Return the [x, y] coordinate for the center point of the cell that contains the specified text.  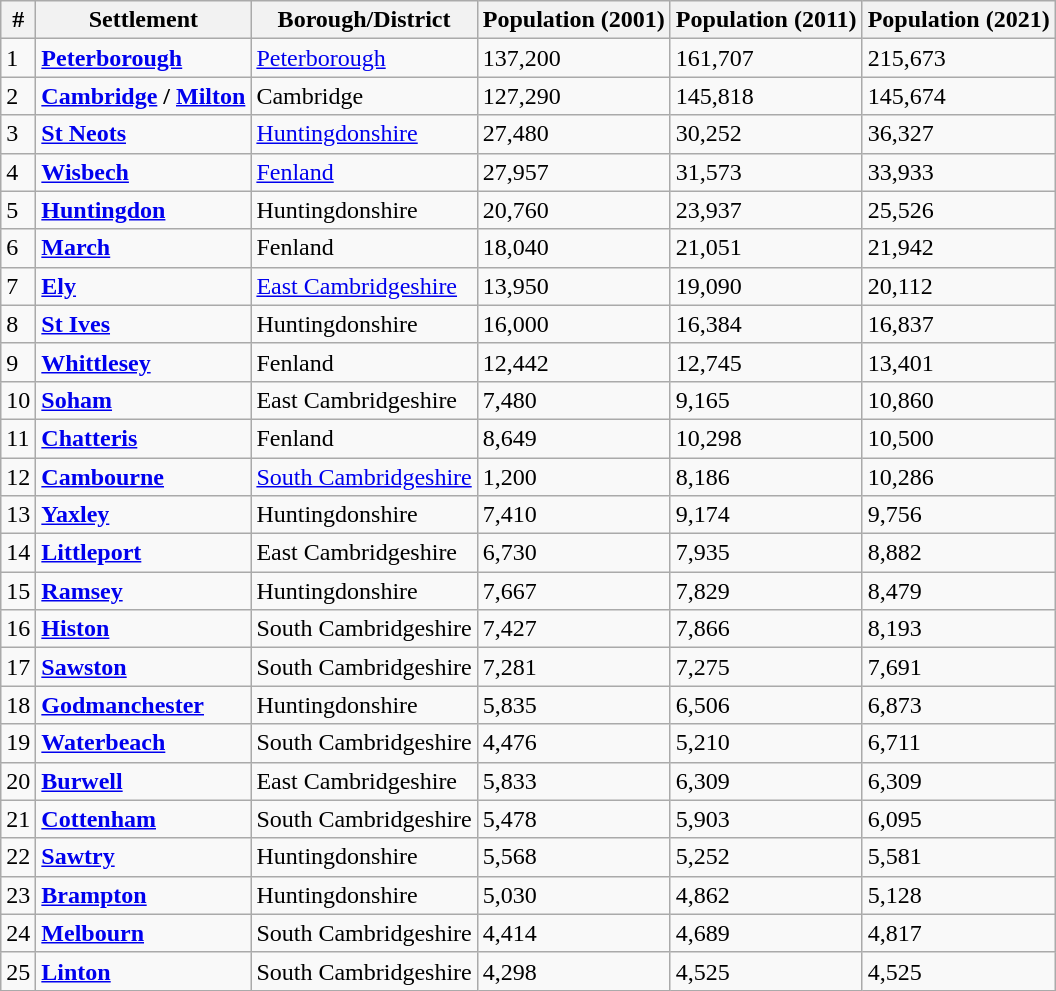
23,937 [766, 210]
13,950 [574, 286]
8 [18, 324]
21,942 [958, 248]
7,829 [766, 591]
215,673 [958, 58]
Sawtry [144, 857]
25 [18, 971]
16,384 [766, 324]
Cottenham [144, 819]
137,200 [574, 58]
10,500 [958, 438]
8,193 [958, 629]
Population (2021) [958, 20]
5,030 [574, 895]
Chatteris [144, 438]
7,935 [766, 553]
Settlement [144, 20]
Huntingdon [144, 210]
7,691 [958, 667]
10 [18, 400]
10,860 [958, 400]
6,730 [574, 553]
4,817 [958, 933]
4,298 [574, 971]
Sawston [144, 667]
6 [18, 248]
Cambridge / Milton [144, 96]
# [18, 20]
145,818 [766, 96]
9,174 [766, 515]
Cambridge [364, 96]
20,112 [958, 286]
16 [18, 629]
Histon [144, 629]
Godmanchester [144, 705]
St Ives [144, 324]
20,760 [574, 210]
18 [18, 705]
Melbourn [144, 933]
4,414 [574, 933]
19,090 [766, 286]
22 [18, 857]
127,290 [574, 96]
Linton [144, 971]
16,000 [574, 324]
21 [18, 819]
24 [18, 933]
8,649 [574, 438]
5,128 [958, 895]
5 [18, 210]
7,667 [574, 591]
Yaxley [144, 515]
8,882 [958, 553]
36,327 [958, 134]
March [144, 248]
Borough/District [364, 20]
Brampton [144, 895]
2 [18, 96]
1 [18, 58]
St Neots [144, 134]
14 [18, 553]
10,298 [766, 438]
Population (2011) [766, 20]
17 [18, 667]
1,200 [574, 477]
4,689 [766, 933]
12,442 [574, 362]
9,756 [958, 515]
5,581 [958, 857]
6,095 [958, 819]
27,957 [574, 172]
15 [18, 591]
Whittlesey [144, 362]
7 [18, 286]
7,427 [574, 629]
6,506 [766, 705]
5,478 [574, 819]
Littleport [144, 553]
8,186 [766, 477]
5,833 [574, 781]
10,286 [958, 477]
7,410 [574, 515]
13 [18, 515]
Ramsey [144, 591]
33,933 [958, 172]
7,866 [766, 629]
4,476 [574, 743]
Cambourne [144, 477]
Waterbeach [144, 743]
23 [18, 895]
Ely [144, 286]
13,401 [958, 362]
30,252 [766, 134]
5,835 [574, 705]
20 [18, 781]
27,480 [574, 134]
Population (2001) [574, 20]
6,873 [958, 705]
31,573 [766, 172]
9,165 [766, 400]
145,674 [958, 96]
4,862 [766, 895]
12 [18, 477]
Soham [144, 400]
21,051 [766, 248]
5,568 [574, 857]
5,210 [766, 743]
5,252 [766, 857]
3 [18, 134]
16,837 [958, 324]
4 [18, 172]
8,479 [958, 591]
11 [18, 438]
6,711 [958, 743]
18,040 [574, 248]
Burwell [144, 781]
7,480 [574, 400]
Wisbech [144, 172]
161,707 [766, 58]
19 [18, 743]
7,281 [574, 667]
9 [18, 362]
12,745 [766, 362]
25,526 [958, 210]
7,275 [766, 667]
5,903 [766, 819]
